Find where the given text appears and provide that cell's center as (x, y) coordinate. 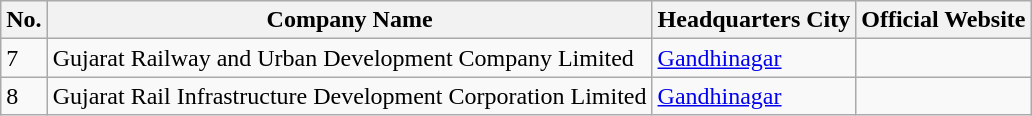
Headquarters City (754, 20)
Gujarat Rail Infrastructure Development Corporation Limited (350, 96)
7 (24, 58)
8 (24, 96)
No. (24, 20)
Official Website (944, 20)
Gujarat Railway and Urban Development Company Limited (350, 58)
Company Name (350, 20)
